Extract the (X, Y) coordinate from the center of the cell holding the provided text.  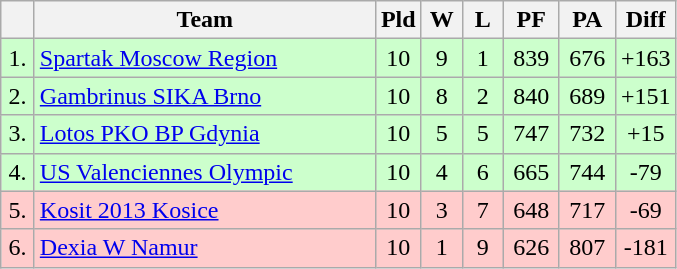
676 (587, 58)
8 (442, 96)
4. (18, 172)
US Valenciennes Olympic (204, 172)
+15 (646, 134)
626 (531, 248)
3. (18, 134)
4 (442, 172)
648 (531, 210)
Team (204, 20)
6 (482, 172)
807 (587, 248)
-79 (646, 172)
+151 (646, 96)
Pld (398, 20)
747 (531, 134)
-69 (646, 210)
Gambrinus SIKA Brno (204, 96)
5. (18, 210)
L (482, 20)
Dexia W Namur (204, 248)
840 (531, 96)
1. (18, 58)
839 (531, 58)
717 (587, 210)
Spartak Moscow Region (204, 58)
Kosit 2013 Kosice (204, 210)
PA (587, 20)
665 (531, 172)
2. (18, 96)
PF (531, 20)
3 (442, 210)
W (442, 20)
732 (587, 134)
744 (587, 172)
-181 (646, 248)
689 (587, 96)
Diff (646, 20)
7 (482, 210)
6. (18, 248)
+163 (646, 58)
2 (482, 96)
Lotos PKO BP Gdynia (204, 134)
